Return the (x, y) coordinate for the center point of the cell that contains the specified text.  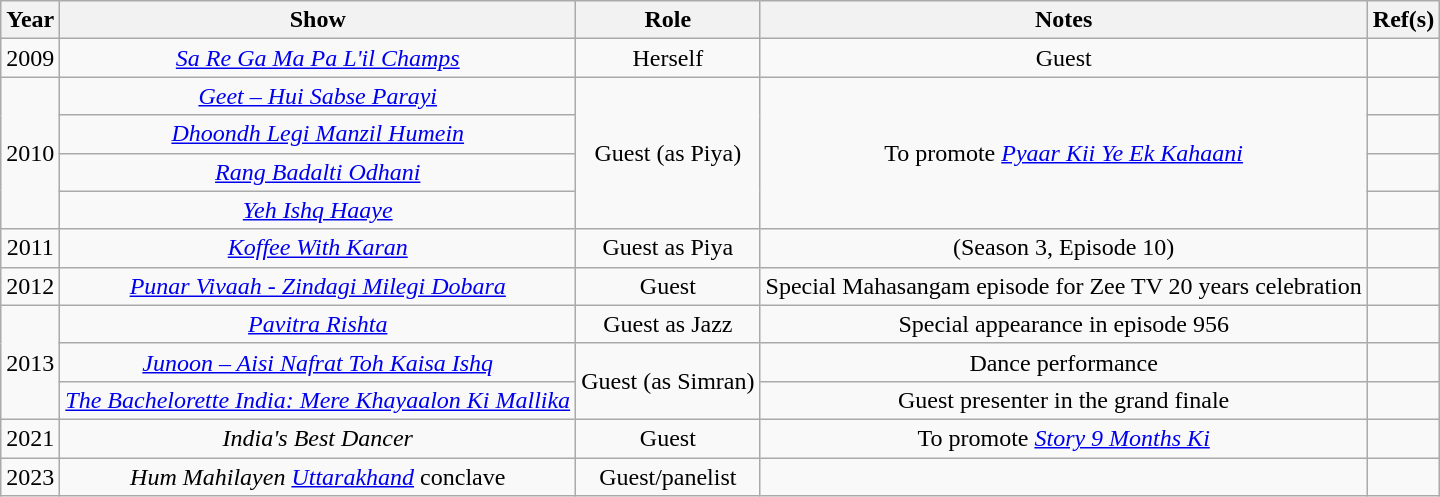
2023 (30, 477)
Guest as Jazz (668, 324)
Ref(s) (1403, 20)
Pavitra Rishta (318, 324)
Notes (1064, 20)
Special Mahasangam episode for Zee TV 20 years celebration (1064, 286)
2021 (30, 438)
2011 (30, 248)
Show (318, 20)
Guest as Piya (668, 248)
The Bachelorette India: Mere Khayaalon Ki Mallika (318, 400)
2013 (30, 362)
India's Best Dancer (318, 438)
Guest (as Piya) (668, 153)
2010 (30, 153)
2009 (30, 58)
2012 (30, 286)
Koffee With Karan (318, 248)
Junoon – Aisi Nafrat Toh Kaisa Ishq (318, 362)
Special appearance in episode 956 (1064, 324)
Dance performance (1064, 362)
Punar Vivaah - Zindagi Milegi Dobara (318, 286)
Guest/panelist (668, 477)
(Season 3, Episode 10) (1064, 248)
Guest presenter in the grand finale (1064, 400)
Year (30, 20)
Sa Re Ga Ma Pa L'il Champs (318, 58)
Hum Mahilayen Uttarakhand conclave (318, 477)
To promote Pyaar Kii Ye Ek Kahaani (1064, 153)
Rang Badalti Odhani (318, 172)
Herself (668, 58)
Role (668, 20)
Yeh Ishq Haaye (318, 210)
To promote Story 9 Months Ki (1064, 438)
Geet – Hui Sabse Parayi (318, 96)
Guest (as Simran) (668, 381)
Dhoondh Legi Manzil Humein (318, 134)
